From the cell containing the given text, extract its center point as [x, y] coordinate. 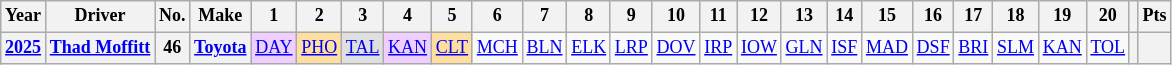
MCH [497, 48]
DSF [933, 48]
9 [631, 16]
5 [452, 16]
15 [888, 16]
ISF [844, 48]
IRP [718, 48]
8 [589, 16]
GLN [804, 48]
ELK [589, 48]
46 [172, 48]
TAL [363, 48]
16 [933, 16]
14 [844, 16]
Pts [1154, 16]
TOL [1108, 48]
10 [676, 16]
Thad Moffitt [100, 48]
17 [974, 16]
IOW [760, 48]
18 [1016, 16]
DAY [274, 48]
Make [220, 16]
2 [320, 16]
Driver [100, 16]
20 [1108, 16]
2025 [24, 48]
No. [172, 16]
19 [1062, 16]
BRI [974, 48]
Year [24, 16]
3 [363, 16]
13 [804, 16]
11 [718, 16]
1 [274, 16]
6 [497, 16]
7 [544, 16]
LRP [631, 48]
Toyota [220, 48]
CLT [452, 48]
SLM [1016, 48]
DOV [676, 48]
4 [408, 16]
BLN [544, 48]
MAD [888, 48]
12 [760, 16]
PHO [320, 48]
